Pinpoint the cell where the given text exists, returning its (x, y) midpoint coordinate. 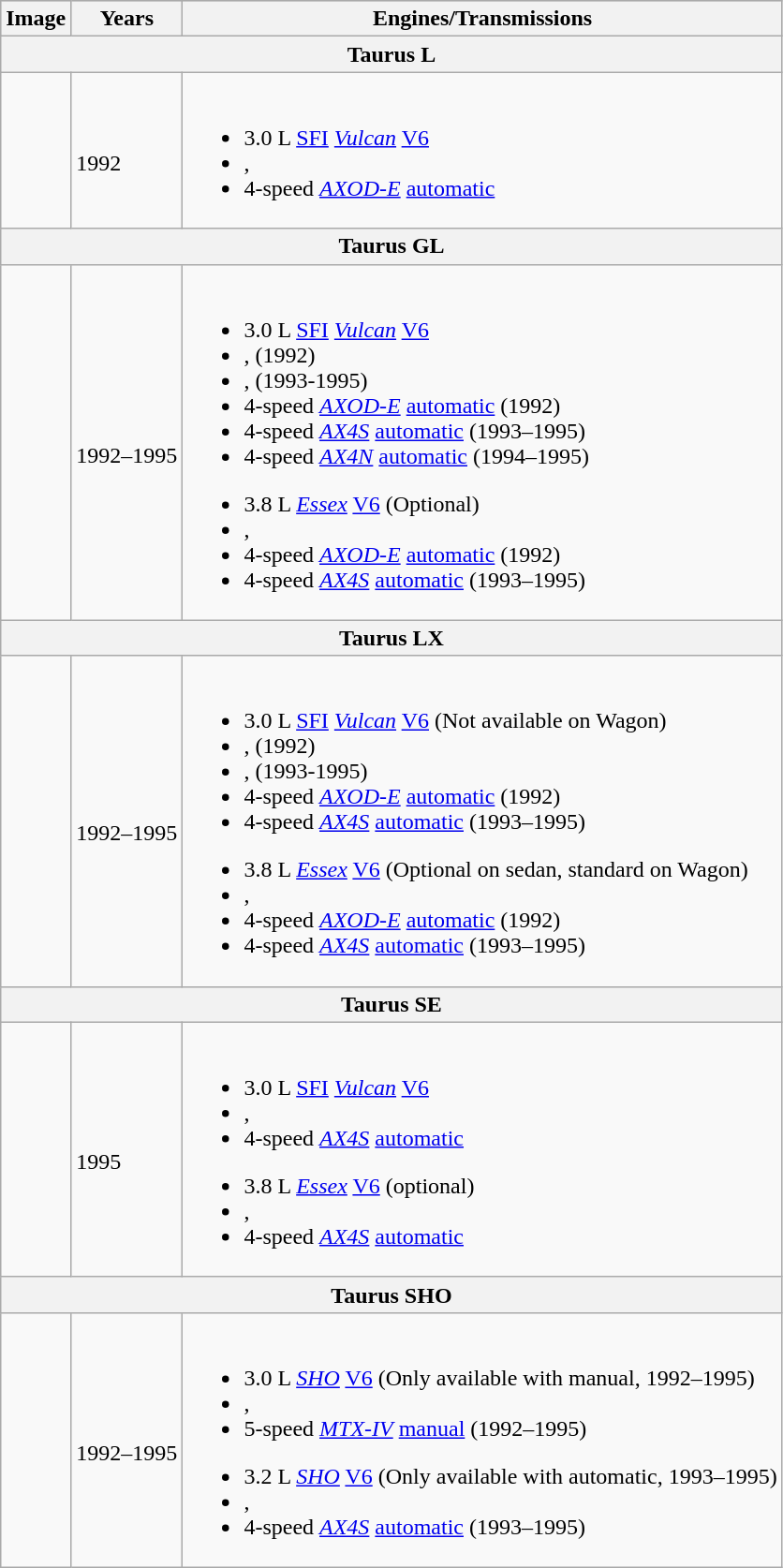
Taurus LX (391, 638)
Years (127, 19)
Taurus SE (391, 1004)
1992 (127, 150)
Taurus L (391, 54)
Image (36, 19)
Taurus SHO (391, 1294)
Engines/Transmissions (482, 19)
1995 (127, 1149)
3.0 L SFI Vulcan V6, 4-speed AX4S automatic3.8 L Essex V6 (optional), 4-speed AX4S automatic (482, 1149)
3.0 L SFI Vulcan V6, 4-speed AXOD-E automatic (482, 150)
Taurus GL (391, 246)
